For the text-containing cell, return its midpoint in (x, y) coordinate format. 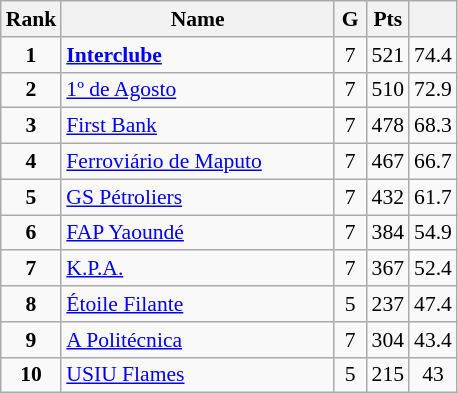
47.4 (433, 304)
10 (32, 375)
72.9 (433, 90)
K.P.A. (198, 269)
First Bank (198, 126)
384 (388, 233)
467 (388, 162)
Name (198, 19)
74.4 (433, 55)
6 (32, 233)
G (350, 19)
1 (32, 55)
FAP Yaoundé (198, 233)
521 (388, 55)
Étoile Filante (198, 304)
USIU Flames (198, 375)
54.9 (433, 233)
215 (388, 375)
367 (388, 269)
510 (388, 90)
GS Pétroliers (198, 197)
1º de Agosto (198, 90)
66.7 (433, 162)
3 (32, 126)
4 (32, 162)
304 (388, 340)
43 (433, 375)
Interclube (198, 55)
237 (388, 304)
478 (388, 126)
8 (32, 304)
A Politécnica (198, 340)
61.7 (433, 197)
68.3 (433, 126)
Pts (388, 19)
2 (32, 90)
Rank (32, 19)
43.4 (433, 340)
432 (388, 197)
Ferroviário de Maputo (198, 162)
9 (32, 340)
52.4 (433, 269)
